Detect which cell encompasses the target text, then output its [X, Y] center coordinate. 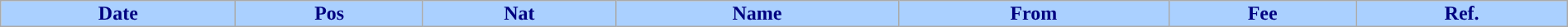
From [1034, 14]
Ref. [1462, 14]
Date [118, 14]
Name [757, 14]
Pos [329, 14]
Fee [1262, 14]
Nat [519, 14]
